Pinpoint the cell where the given text exists, returning its (X, Y) midpoint coordinate. 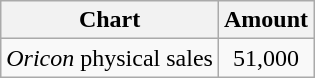
51,000 (266, 58)
Amount (266, 20)
Chart (110, 20)
Oricon physical sales (110, 58)
